Return the (X, Y) coordinate for the center point of the cell that contains the specified text.  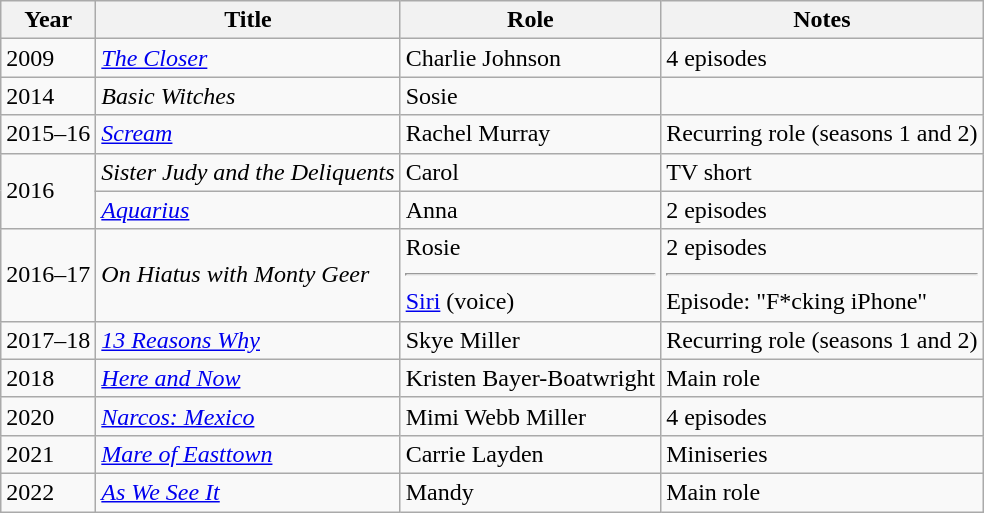
Narcos: Mexico (248, 416)
2022 (48, 492)
Mare of Easttown (248, 454)
2020 (48, 416)
2015–16 (48, 134)
Anna (530, 210)
Sosie (530, 96)
Carrie Layden (530, 454)
Mimi Webb Miller (530, 416)
Basic Witches (248, 96)
Kristen Bayer-Boatwright (530, 378)
Sister Judy and the Deliquents (248, 172)
2 episodesEpisode: "F*cking iPhone" (822, 275)
Miniseries (822, 454)
2018 (48, 378)
On Hiatus with Monty Geer (248, 275)
13 Reasons Why (248, 340)
Scream (248, 134)
2017–18 (48, 340)
Skye Miller (530, 340)
2021 (48, 454)
Carol (530, 172)
The Closer (248, 58)
Role (530, 20)
RosieSiri (voice) (530, 275)
2014 (48, 96)
Year (48, 20)
Rachel Murray (530, 134)
Notes (822, 20)
TV short (822, 172)
Title (248, 20)
Charlie Johnson (530, 58)
2016–17 (48, 275)
2 episodes (822, 210)
2009 (48, 58)
Aquarius (248, 210)
As We See It (248, 492)
2016 (48, 191)
Mandy (530, 492)
Here and Now (248, 378)
